Return the (x, y) coordinate for the center point of the cell that contains the specified text.  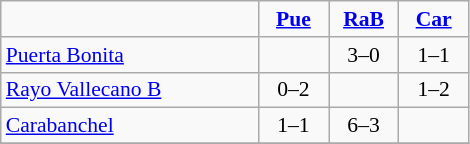
Car (434, 19)
Carabanchel (130, 126)
0–2 (293, 90)
3–0 (363, 55)
Puerta Bonita (130, 55)
Pue (293, 19)
RaB (363, 19)
1–2 (434, 90)
Rayo Vallecano B (130, 90)
6–3 (363, 126)
